From the cell containing the given text, extract its center point as (x, y) coordinate. 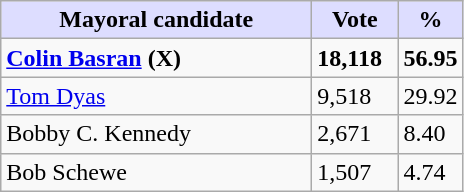
% (430, 20)
8.40 (430, 134)
56.95 (430, 58)
Colin Basran (X) (156, 58)
29.92 (430, 96)
1,507 (355, 172)
Mayoral candidate (156, 20)
9,518 (355, 96)
Bobby C. Kennedy (156, 134)
Bob Schewe (156, 172)
4.74 (430, 172)
18,118 (355, 58)
Vote (355, 20)
Tom Dyas (156, 96)
2,671 (355, 134)
